Pinpoint the cell where the given text exists, returning its [X, Y] midpoint coordinate. 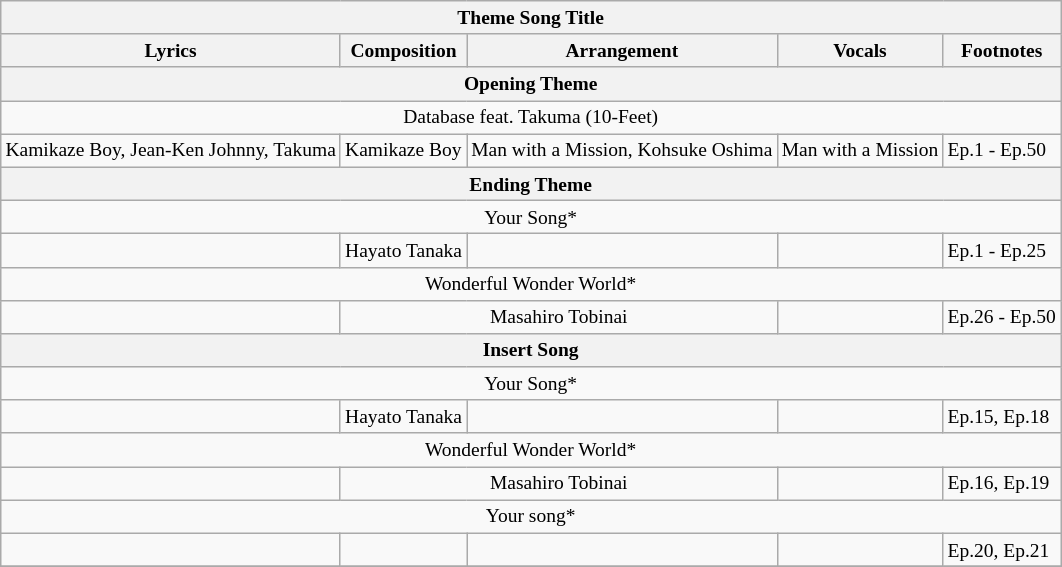
Footnotes [1002, 50]
Kamikaze Boy [403, 150]
Your song* [531, 516]
Composition [403, 50]
Man with a Mission, Kohsuke Oshima [622, 150]
Ep.15, Ep.18 [1002, 416]
Theme Song Title [531, 18]
Ep.1 - Ep.50 [1002, 150]
Ep.26 - Ep.50 [1002, 316]
Insert Song [531, 350]
Ep.16, Ep.19 [1002, 484]
Man with a Mission [860, 150]
Arrangement [622, 50]
Kamikaze Boy, Jean-Ken Johnny, Takuma [171, 150]
Database feat. Takuma (10-Feet) [531, 118]
Vocals [860, 50]
Ep.20, Ep.21 [1002, 550]
Ending Theme [531, 184]
Ep.1 - Ep.25 [1002, 250]
Opening Theme [531, 84]
Lyrics [171, 50]
